Find where the given text appears and provide that cell's center as [x, y] coordinate. 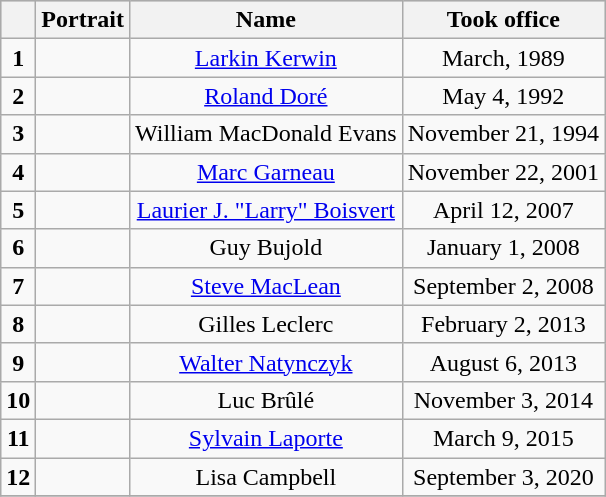
2 [18, 96]
Roland Doré [266, 96]
November 21, 1994 [503, 134]
5 [18, 210]
August 6, 2013 [503, 362]
8 [18, 324]
1 [18, 58]
6 [18, 248]
Larkin Kerwin [266, 58]
Luc Brûlé [266, 400]
November 22, 2001 [503, 172]
February 2, 2013 [503, 324]
Guy Bujold [266, 248]
September 2, 2008 [503, 286]
Lisa Campbell [266, 477]
9 [18, 362]
Marc Garneau [266, 172]
7 [18, 286]
Walter Natynczyk [266, 362]
3 [18, 134]
10 [18, 400]
William MacDonald Evans [266, 134]
September 3, 2020 [503, 477]
March, 1989 [503, 58]
Gilles Leclerc [266, 324]
November 3, 2014 [503, 400]
Name [266, 20]
April 12, 2007 [503, 210]
Laurier J. "Larry" Boisvert [266, 210]
12 [18, 477]
11 [18, 438]
Took office [503, 20]
Steve MacLean [266, 286]
March 9, 2015 [503, 438]
Portrait [83, 20]
Sylvain Laporte [266, 438]
January 1, 2008 [503, 248]
May 4, 1992 [503, 96]
4 [18, 172]
